Determine the [X, Y] coordinate at the center of the cell enclosing the given text.  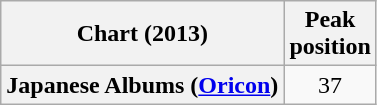
Chart (2013) [142, 34]
Peakposition [330, 34]
Japanese Albums (Oricon) [142, 85]
37 [330, 85]
